From the cell containing the given text, extract its center point as (x, y) coordinate. 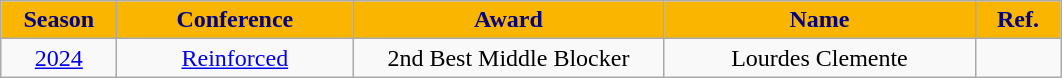
Conference (235, 20)
Name (820, 20)
Lourdes Clemente (820, 58)
Reinforced (235, 58)
2nd Best Middle Blocker (508, 58)
2024 (59, 58)
Season (59, 20)
Award (508, 20)
Ref. (1018, 20)
